Capture the cell that displays the provided text and extract its [x, y] central coordinate. 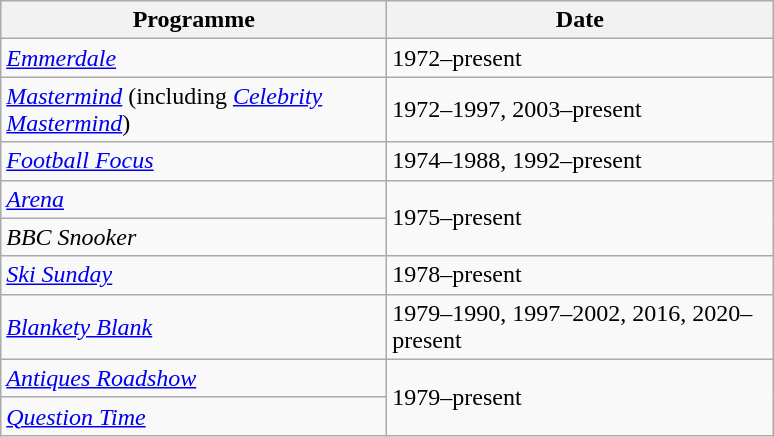
1974–1988, 1992–present [580, 161]
Blankety Blank [194, 326]
Emmerdale [194, 58]
1979–1990, 1997–2002, 2016, 2020–present [580, 326]
Football Focus [194, 161]
Mastermind (including Celebrity Mastermind) [194, 110]
BBC Snooker [194, 237]
1975–present [580, 218]
1972–1997, 2003–present [580, 110]
Arena [194, 199]
Ski Sunday [194, 275]
Antiques Roadshow [194, 378]
1979–present [580, 397]
Programme [194, 20]
Date [580, 20]
Question Time [194, 416]
1978–present [580, 275]
1972–present [580, 58]
